Provide the [x, y] coordinate of the cell's center where the given text is located.  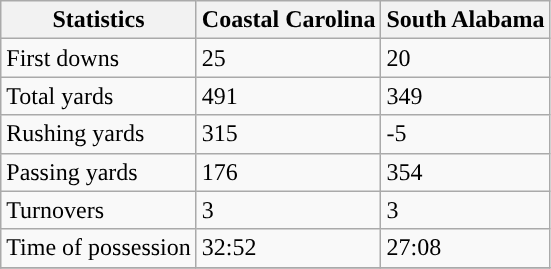
315 [288, 134]
Turnovers [99, 210]
20 [466, 58]
Coastal Carolina [288, 20]
176 [288, 172]
Statistics [99, 20]
-5 [466, 134]
First downs [99, 58]
Time of possession [99, 248]
25 [288, 58]
Rushing yards [99, 134]
491 [288, 96]
32:52 [288, 248]
Passing yards [99, 172]
27:08 [466, 248]
354 [466, 172]
South Alabama [466, 20]
Total yards [99, 96]
349 [466, 96]
